Identify which cell holds the provided text, then report its [x, y] central coordinate. 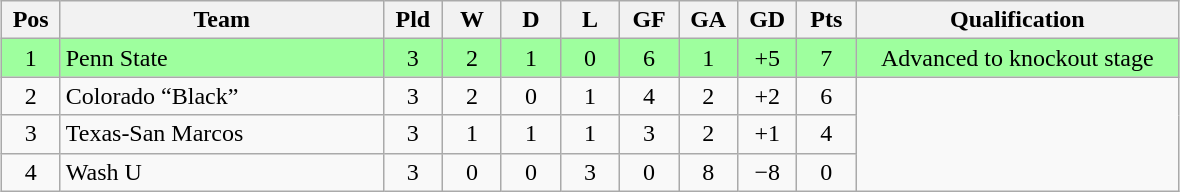
Pos [30, 20]
GA [708, 20]
Texas-San Marcos [222, 134]
+2 [768, 96]
Team [222, 20]
8 [708, 172]
Qualification [1018, 20]
W [472, 20]
GF [650, 20]
GD [768, 20]
Wash U [222, 172]
+1 [768, 134]
Pld [412, 20]
Advanced to knockout stage [1018, 58]
Penn State [222, 58]
+5 [768, 58]
D [530, 20]
Colorado “Black” [222, 96]
Pts [826, 20]
L [590, 20]
−8 [768, 172]
7 [826, 58]
